Provide the (x, y) coordinate of the cell's center where the given text is located.  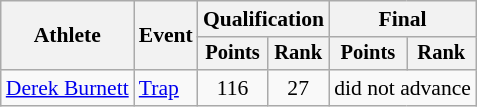
Qualification (264, 19)
27 (298, 88)
Final (402, 19)
Athlete (68, 36)
Trap (166, 88)
Derek Burnett (68, 88)
did not advance (402, 88)
116 (232, 88)
Event (166, 36)
